Find where the given text appears and provide that cell's center as [x, y] coordinate. 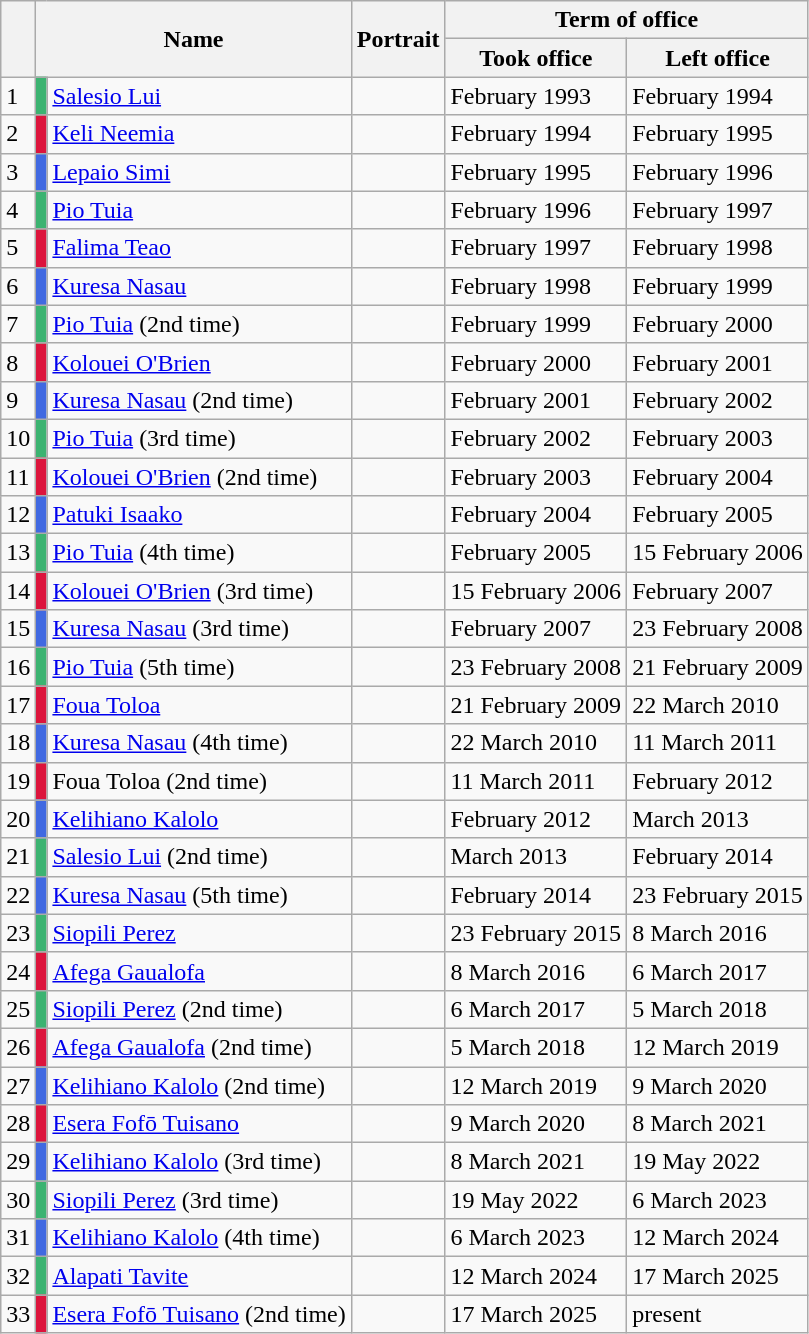
31 [18, 1238]
Pio Tuia (2nd time) [199, 324]
Esera Fofō Tuisano [199, 1124]
20 [18, 819]
Foua Toloa (2nd time) [199, 781]
8 [18, 362]
11 [18, 477]
Kelihiano Kalolo (4th time) [199, 1238]
17 [18, 705]
Pio Tuia [199, 210]
21 [18, 857]
Name [194, 39]
13 [18, 553]
15 [18, 629]
Keli Neemia [199, 134]
24 [18, 971]
4 [18, 210]
Pio Tuia (4th time) [199, 553]
25 [18, 1009]
29 [18, 1162]
27 [18, 1085]
33 [18, 1314]
Kolouei O'Brien [199, 362]
16 [18, 667]
Kelihiano Kalolo (3rd time) [199, 1162]
14 [18, 591]
Kelihiano Kalolo (2nd time) [199, 1085]
Kuresa Nasau (5th time) [199, 895]
Pio Tuia (5th time) [199, 667]
Kolouei O'Brien (3rd time) [199, 591]
Lepaio Simi [199, 172]
Foua Toloa [199, 705]
Term of office [626, 20]
present [718, 1314]
Portrait [398, 39]
32 [18, 1276]
22 [18, 895]
Took office [536, 58]
Salesio Lui [199, 96]
12 [18, 515]
30 [18, 1200]
Siopili Perez (2nd time) [199, 1009]
Siopili Perez (3rd time) [199, 1200]
Falima Teao [199, 248]
February 1993 [536, 96]
Kolouei O'Brien (2nd time) [199, 477]
Kelihiano Kalolo [199, 819]
Kuresa Nasau (2nd time) [199, 400]
9 [18, 400]
Pio Tuia (3rd time) [199, 438]
Left office [718, 58]
7 [18, 324]
10 [18, 438]
1 [18, 96]
18 [18, 743]
6 [18, 286]
5 [18, 248]
Siopili Perez [199, 933]
Esera Fofō Tuisano (2nd time) [199, 1314]
Alapati Tavite [199, 1276]
Afega Gaualofa (2nd time) [199, 1047]
19 [18, 781]
2 [18, 134]
Kuresa Nasau (4th time) [199, 743]
Kuresa Nasau (3rd time) [199, 629]
28 [18, 1124]
Salesio Lui (2nd time) [199, 857]
23 [18, 933]
26 [18, 1047]
Afega Gaualofa [199, 971]
Kuresa Nasau [199, 286]
Patuki Isaako [199, 515]
3 [18, 172]
